Locate the cell with the specified text and output its (X, Y) center coordinate. 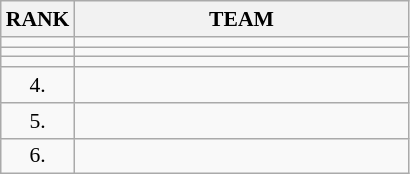
6. (38, 156)
RANK (38, 19)
TEAM (241, 19)
4. (38, 85)
5. (38, 121)
